For the text-containing cell, return its midpoint in (x, y) coordinate format. 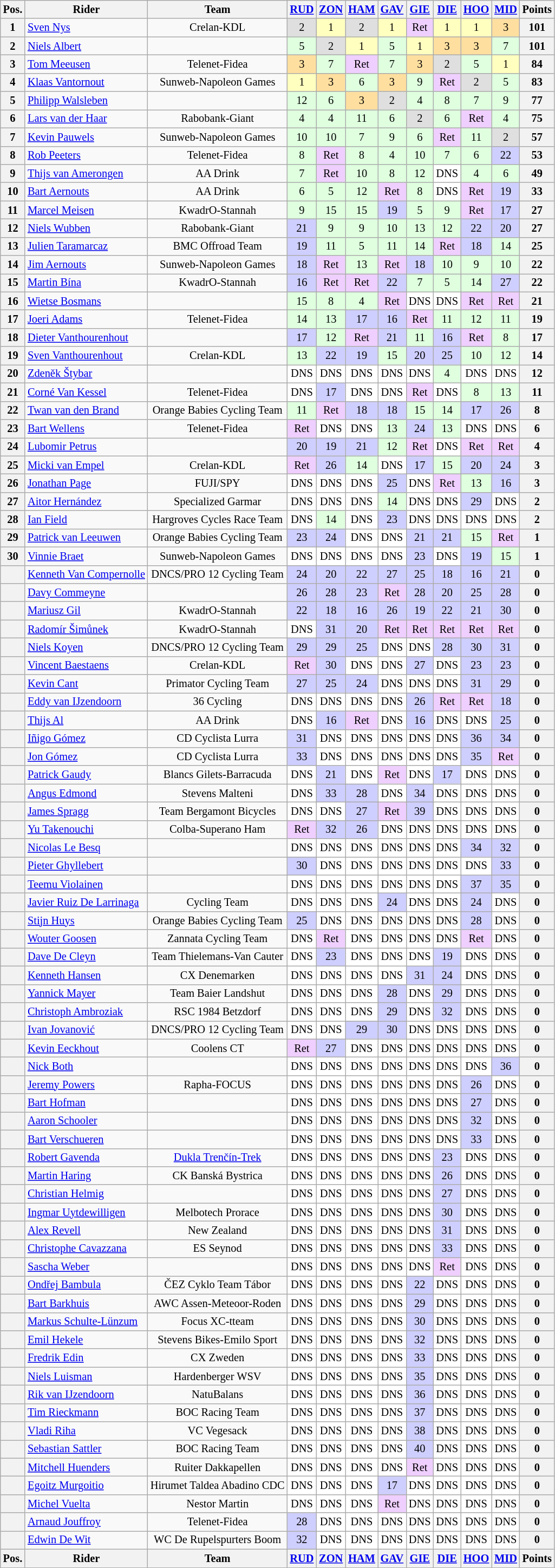
Eddy van IJzendoorn (87, 702)
Lars van der Haar (87, 119)
Ondřej Bambula (87, 1285)
Dukla Trenčín-Trek (218, 1158)
Nick Both (87, 1066)
84 (537, 64)
ČEZ Cyklo Team Tábor (218, 1285)
Ian Field (87, 520)
Mariusz Gil (87, 611)
Marcel Meisen (87, 210)
Dave De Cleyn (87, 957)
49 (537, 173)
WC De Rupelspurters Boom (218, 1540)
CX Denemarken (218, 975)
Bart Hofman (87, 1103)
Iñigo Gómez (87, 739)
Martin Bína (87, 283)
Christian Helmig (87, 1194)
Twan van den Brand (87, 410)
Ingmar Uytdewilligen (87, 1212)
Fredrik Edin (87, 1358)
Tom Meeusen (87, 64)
Thijs Al (87, 720)
Sven Vanthourenhout (87, 356)
Colba-Superano Ham (218, 829)
CX Zweden (218, 1358)
Hardenberger WSV (218, 1376)
Cycling Team (218, 903)
Martin Haring (87, 1175)
Mitchell Huenders (87, 1467)
Sebastian Sattler (87, 1449)
Javier Ruiz De Larrinaga (87, 903)
FUJI/SPY (218, 483)
Christophe Cavazzana (87, 1249)
Markus Schulte-Lünzum (87, 1322)
Yannick Mayer (87, 994)
Angus Edmond (87, 793)
Zdeněk Štybar (87, 374)
38 (420, 1431)
Team Thielemans-Van Cauter (218, 957)
Rapha-FOCUS (218, 1084)
Rik van IJzendoorn (87, 1394)
Bart Wellens (87, 428)
Bart Aernouts (87, 192)
Arnaud Jouffroy (87, 1522)
VC Vegesack (218, 1431)
Jonathan Page (87, 483)
Blancs Gilets-Barracuda (218, 775)
Micki van Empel (87, 465)
36 Cycling (218, 702)
Emil Hekele (87, 1340)
Jeremy Powers (87, 1084)
James Spragg (87, 811)
Klaas Vantornout (87, 82)
Kenneth Van Compernolle (87, 574)
Kevin Pauwels (87, 137)
Jim Aernouts (87, 265)
Primator Cycling Team (218, 684)
Focus XC-tteam (218, 1322)
Specialized Garmar (218, 501)
40 (420, 1449)
Aaron Schooler (87, 1121)
Julien Taramarcaz (87, 246)
Tim Rieckmann (87, 1413)
Kenneth Hansen (87, 975)
Sven Nys (87, 28)
Christoph Ambroziak (87, 1011)
53 (537, 155)
77 (537, 101)
Niels Luisman (87, 1376)
Corné Van Kessel (87, 392)
Hirumet Taldea Abadino CDC (218, 1485)
Alex Revell (87, 1230)
Ivan Jovanović (87, 1030)
Niels Albert (87, 46)
Wouter Goosen (87, 939)
Melbotech Prorace (218, 1212)
Egoitz Murgoitio (87, 1485)
Joeri Adams (87, 319)
Vladi Riha (87, 1431)
Kevin Cant (87, 684)
Stevens Malteni (218, 793)
Patrick Gaudy (87, 775)
New Zealand (218, 1230)
Bart Barkhuis (87, 1303)
Kevin Eeckhout (87, 1048)
57 (537, 137)
Philipp Walsleben (87, 101)
Robert Gavenda (87, 1158)
Nestor Martin (218, 1504)
Team Baier Landshut (218, 994)
Aitor Hernández (87, 501)
Stijn Huys (87, 920)
Hargroves Cycles Race Team (218, 520)
Sascha Weber (87, 1267)
75 (537, 119)
Rob Peeters (87, 155)
39 (420, 811)
Pieter Ghyllebert (87, 866)
Thijs van Amerongen (87, 173)
Bart Verschueren (87, 1139)
83 (537, 82)
Ruiter Dakkapellen (218, 1467)
CK Banská Bystrica (218, 1175)
NatuBalans (218, 1394)
Zannata Cycling Team (218, 939)
Stevens Bikes-Emilo Sport (218, 1340)
BMC Offroad Team (218, 246)
Jon Gómez (87, 756)
Vincent Baestaens (87, 665)
Michel Vuelta (87, 1504)
Vinnie Braet (87, 556)
Wietse Bosmans (87, 301)
Davy Commeyne (87, 592)
Teemu Violainen (87, 884)
Niels Koyen (87, 647)
Radomír Šimůnek (87, 629)
Edwin De Wit (87, 1540)
Coolens CT (218, 1048)
RSC 1984 Betzdorf (218, 1011)
Nicolas Le Besq (87, 848)
Yu Takenouchi (87, 829)
Patrick van Leeuwen (87, 538)
AWC Assen-Meteoor-Roden (218, 1303)
Dieter Vanthourenhout (87, 337)
ES Seynod (218, 1249)
Niels Wubben (87, 228)
Team Bergamont Bicycles (218, 811)
Lubomir Petrus (87, 447)
